Pinpoint the cell where the given text exists, returning its [X, Y] midpoint coordinate. 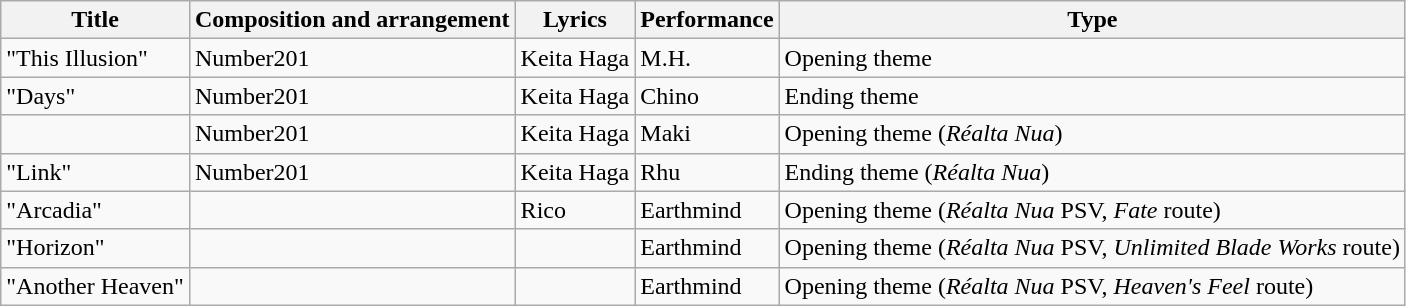
Opening theme (Réalta Nua) [1092, 134]
Opening theme (Réalta Nua PSV, Fate route) [1092, 210]
Performance [707, 20]
Ending theme [1092, 96]
Rhu [707, 172]
M.H. [707, 58]
Lyrics [575, 20]
"Arcadia" [96, 210]
Rico [575, 210]
"Another Heaven" [96, 286]
"Days" [96, 96]
"Link" [96, 172]
"Horizon" [96, 248]
Opening theme (Réalta Nua PSV, Unlimited Blade Works route) [1092, 248]
Title [96, 20]
Maki [707, 134]
Opening theme (Réalta Nua PSV, Heaven's Feel route) [1092, 286]
Chino [707, 96]
Composition and arrangement [352, 20]
Opening theme [1092, 58]
Type [1092, 20]
Ending theme (Réalta Nua) [1092, 172]
"This Illusion" [96, 58]
